Locate the cell with the specified text and output its [X, Y] center coordinate. 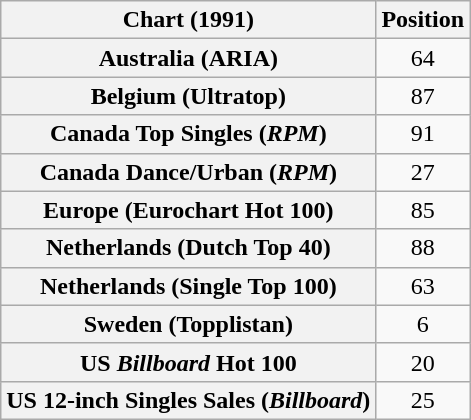
US 12-inch Singles Sales (Billboard) [188, 400]
25 [423, 400]
Canada Dance/Urban (RPM) [188, 172]
Europe (Eurochart Hot 100) [188, 210]
Netherlands (Single Top 100) [188, 286]
27 [423, 172]
6 [423, 324]
87 [423, 96]
Position [423, 20]
63 [423, 286]
91 [423, 134]
20 [423, 362]
US Billboard Hot 100 [188, 362]
64 [423, 58]
88 [423, 248]
Sweden (Topplistan) [188, 324]
Belgium (Ultratop) [188, 96]
Canada Top Singles (RPM) [188, 134]
Netherlands (Dutch Top 40) [188, 248]
Australia (ARIA) [188, 58]
Chart (1991) [188, 20]
85 [423, 210]
